Provide the [X, Y] coordinate of the cell's center where the given text is located.  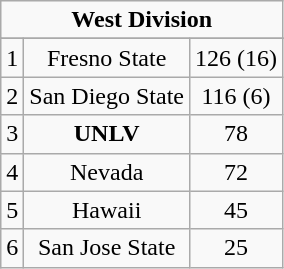
UNLV [107, 134]
5 [12, 210]
4 [12, 172]
San Jose State [107, 248]
45 [236, 210]
25 [236, 248]
3 [12, 134]
78 [236, 134]
6 [12, 248]
Hawaii [107, 210]
116 (6) [236, 96]
Nevada [107, 172]
1 [12, 58]
West Division [142, 20]
126 (16) [236, 58]
San Diego State [107, 96]
72 [236, 172]
2 [12, 96]
Fresno State [107, 58]
